Capture the cell that displays the provided text and extract its [X, Y] central coordinate. 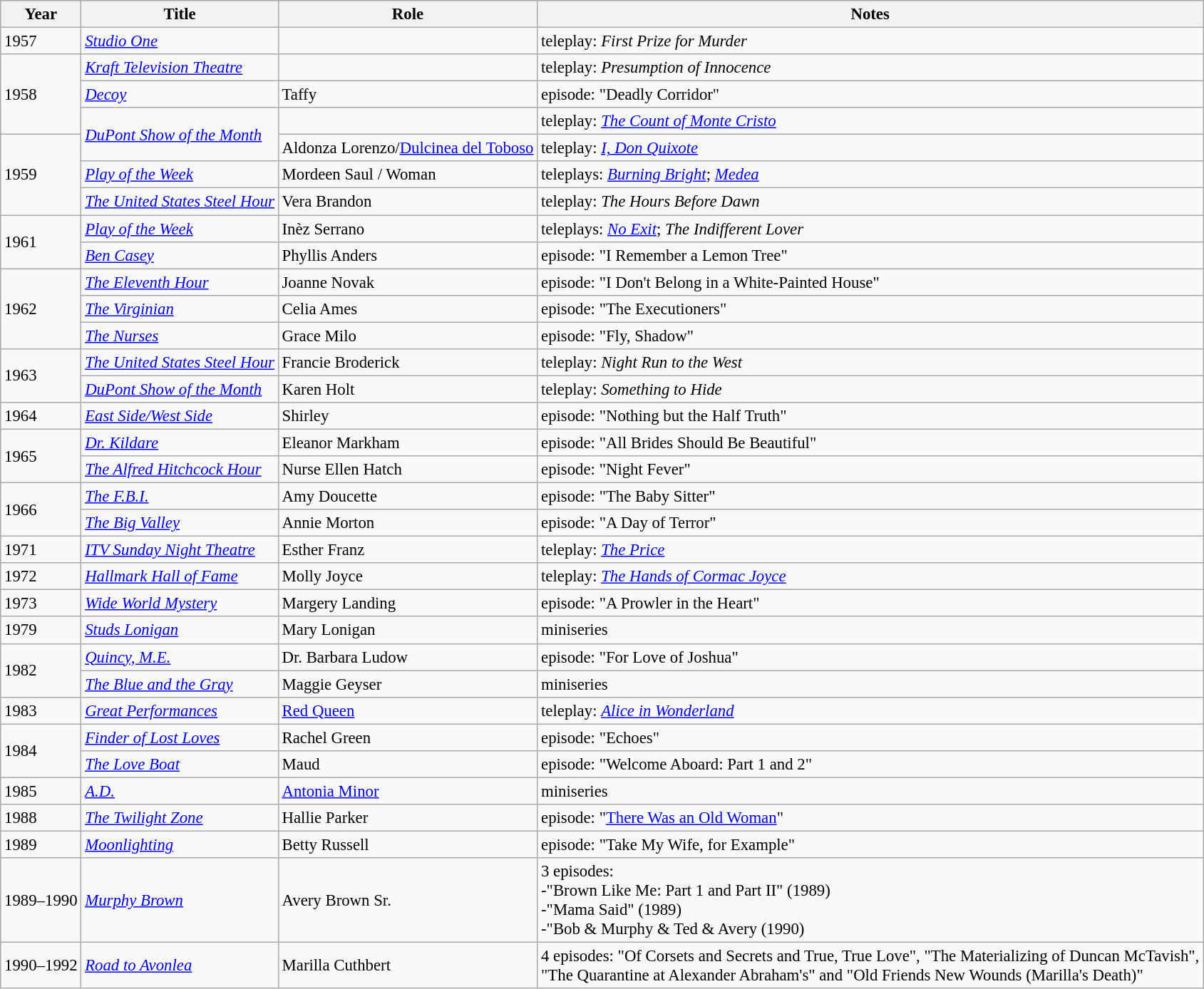
episode: "All Brides Should Be Beautiful" [870, 442]
teleplays: Burning Bright; Medea [870, 175]
Maud [408, 765]
episode: "Nothing but the Half Truth" [870, 416]
teleplay: The Price [870, 550]
episode: "I Remember a Lemon Tree" [870, 255]
teleplay: Alice in Wonderland [870, 710]
Margery Landing [408, 604]
Karen Holt [408, 389]
episode: "A Prowler in the Heart" [870, 604]
Grace Milo [408, 336]
Francie Broderick [408, 363]
Amy Doucette [408, 497]
1966 [41, 510]
episode: "A Day of Terror" [870, 523]
Dr. Kildare [180, 442]
Joanne Novak [408, 282]
episode: "The Executioners" [870, 309]
Mordeen Saul / Woman [408, 175]
episode: "For Love of Joshua" [870, 657]
The Alfred Hitchcock Hour [180, 470]
The Blue and the Gray [180, 684]
Annie Morton [408, 523]
ITV Sunday Night Theatre [180, 550]
episode: "Take My Wife, for Example" [870, 844]
Phyllis Anders [408, 255]
The Nurses [180, 336]
Maggie Geyser [408, 684]
The Twilight Zone [180, 818]
The Virginian [180, 309]
1979 [41, 631]
teleplays: No Exit; The Indifferent Lover [870, 229]
Dr. Barbara Ludow [408, 657]
episode: "Deadly Corridor" [870, 95]
episode: "There Was an Old Woman" [870, 818]
teleplay: The Count of Monte Cristo [870, 121]
1961 [41, 242]
Notes [870, 14]
episode: "The Baby Sitter" [870, 497]
1985 [41, 791]
1971 [41, 550]
Betty Russell [408, 844]
1965 [41, 456]
Studio One [180, 41]
teleplay: The Hands of Cormac Joyce [870, 576]
Marilla Cuthbert [408, 966]
The Eleventh Hour [180, 282]
1957 [41, 41]
episode: "Fly, Shadow" [870, 336]
Nurse Ellen Hatch [408, 470]
Finder of Lost Loves [180, 737]
Studs Lonigan [180, 631]
Hallie Parker [408, 818]
1989–1990 [41, 901]
1984 [41, 751]
3 episodes:-"Brown Like Me: Part 1 and Part II" (1989)-"Mama Said" (1989)-"Bob & Murphy & Ted & Avery (1990) [870, 901]
1988 [41, 818]
Eleanor Markham [408, 442]
Hallmark Hall of Fame [180, 576]
The Love Boat [180, 765]
The F.B.I. [180, 497]
Shirley [408, 416]
Aldonza Lorenzo/Dulcinea del Toboso [408, 148]
1962 [41, 309]
Decoy [180, 95]
1963 [41, 376]
Celia Ames [408, 309]
1959 [41, 175]
1983 [41, 710]
teleplay: Something to Hide [870, 389]
1964 [41, 416]
Great Performances [180, 710]
Kraft Television Theatre [180, 68]
Moonlighting [180, 844]
teleplay: Presumption of Innocence [870, 68]
Esther Franz [408, 550]
Vera Brandon [408, 202]
A.D. [180, 791]
East Side/West Side [180, 416]
teleplay: The Hours Before Dawn [870, 202]
1989 [41, 844]
The Big Valley [180, 523]
teleplay: First Prize for Murder [870, 41]
Quincy, M.E. [180, 657]
1958 [41, 94]
Molly Joyce [408, 576]
Rachel Green [408, 737]
Red Queen [408, 710]
episode: "I Don't Belong in a White-Painted House" [870, 282]
Inèz Serrano [408, 229]
Avery Brown Sr. [408, 901]
Taffy [408, 95]
Mary Lonigan [408, 631]
Title [180, 14]
1973 [41, 604]
Murphy Brown [180, 901]
Role [408, 14]
Antonia Minor [408, 791]
teleplay: I, Don Quixote [870, 148]
Year [41, 14]
Road to Avonlea [180, 966]
episode: "Night Fever" [870, 470]
episode: "Welcome Aboard: Part 1 and 2" [870, 765]
episode: "Echoes" [870, 737]
Ben Casey [180, 255]
1982 [41, 670]
1990–1992 [41, 966]
Wide World Mystery [180, 604]
1972 [41, 576]
teleplay: Night Run to the West [870, 363]
